Identify which cell holds the provided text, then report its [x, y] central coordinate. 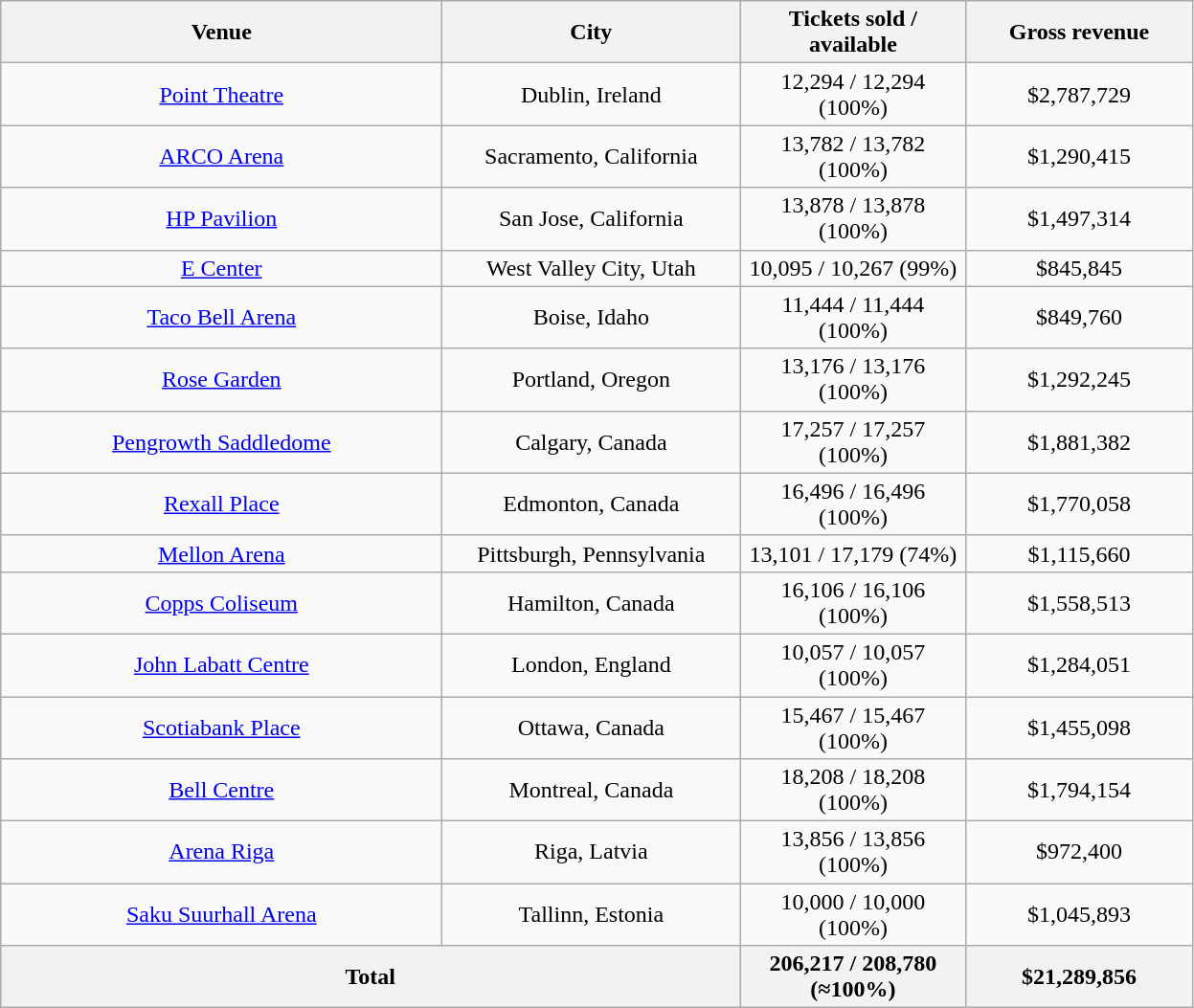
Sacramento, California [592, 157]
$1,794,154 [1079, 791]
$1,770,058 [1079, 504]
$1,881,382 [1079, 442]
West Valley City, Utah [592, 268]
$1,284,051 [1079, 664]
City [592, 33]
Gross revenue [1079, 33]
Ottawa, Canada [592, 728]
HP Pavilion [222, 218]
$845,845 [1079, 268]
16,106 / 16,106 (100%) [853, 603]
Edmonton, Canada [592, 504]
13,101 / 17,179 (74%) [853, 553]
Scotiabank Place [222, 728]
Bell Centre [222, 791]
Pittsburgh, Pennsylvania [592, 553]
$21,289,856 [1079, 976]
$2,787,729 [1079, 94]
13,176 / 13,176 (100%) [853, 379]
Riga, Latvia [592, 852]
$1,115,660 [1079, 553]
13,878 / 13,878 (100%) [853, 218]
Point Theatre [222, 94]
10,057 / 10,057 (100%) [853, 664]
18,208 / 18,208 (100%) [853, 791]
Hamilton, Canada [592, 603]
London, England [592, 664]
$1,290,415 [1079, 157]
ARCO Arena [222, 157]
10,000 / 10,000 (100%) [853, 915]
$972,400 [1079, 852]
Arena Riga [222, 852]
206,217 / 208,780 (≈100%) [853, 976]
$1,558,513 [1079, 603]
17,257 / 17,257 (100%) [853, 442]
Calgary, Canada [592, 442]
$1,045,893 [1079, 915]
John Labatt Centre [222, 664]
Rose Garden [222, 379]
Copps Coliseum [222, 603]
Venue [222, 33]
12,294 / 12,294 (100%) [853, 94]
Rexall Place [222, 504]
E Center [222, 268]
Dublin, Ireland [592, 94]
Taco Bell Arena [222, 318]
$849,760 [1079, 318]
16,496 / 16,496 (100%) [853, 504]
Tickets sold / available [853, 33]
10,095 / 10,267 (99%) [853, 268]
Saku Suurhall Arena [222, 915]
Pengrowth Saddledome [222, 442]
Portland, Oregon [592, 379]
15,467 / 15,467 (100%) [853, 728]
San Jose, California [592, 218]
Boise, Idaho [592, 318]
11,444 / 11,444 (100%) [853, 318]
Montreal, Canada [592, 791]
Total [371, 976]
13,782 / 13,782 (100%) [853, 157]
13,856 / 13,856 (100%) [853, 852]
$1,455,098 [1079, 728]
$1,292,245 [1079, 379]
Tallinn, Estonia [592, 915]
$1,497,314 [1079, 218]
Mellon Arena [222, 553]
